From the cell containing the given text, extract its center point as [X, Y] coordinate. 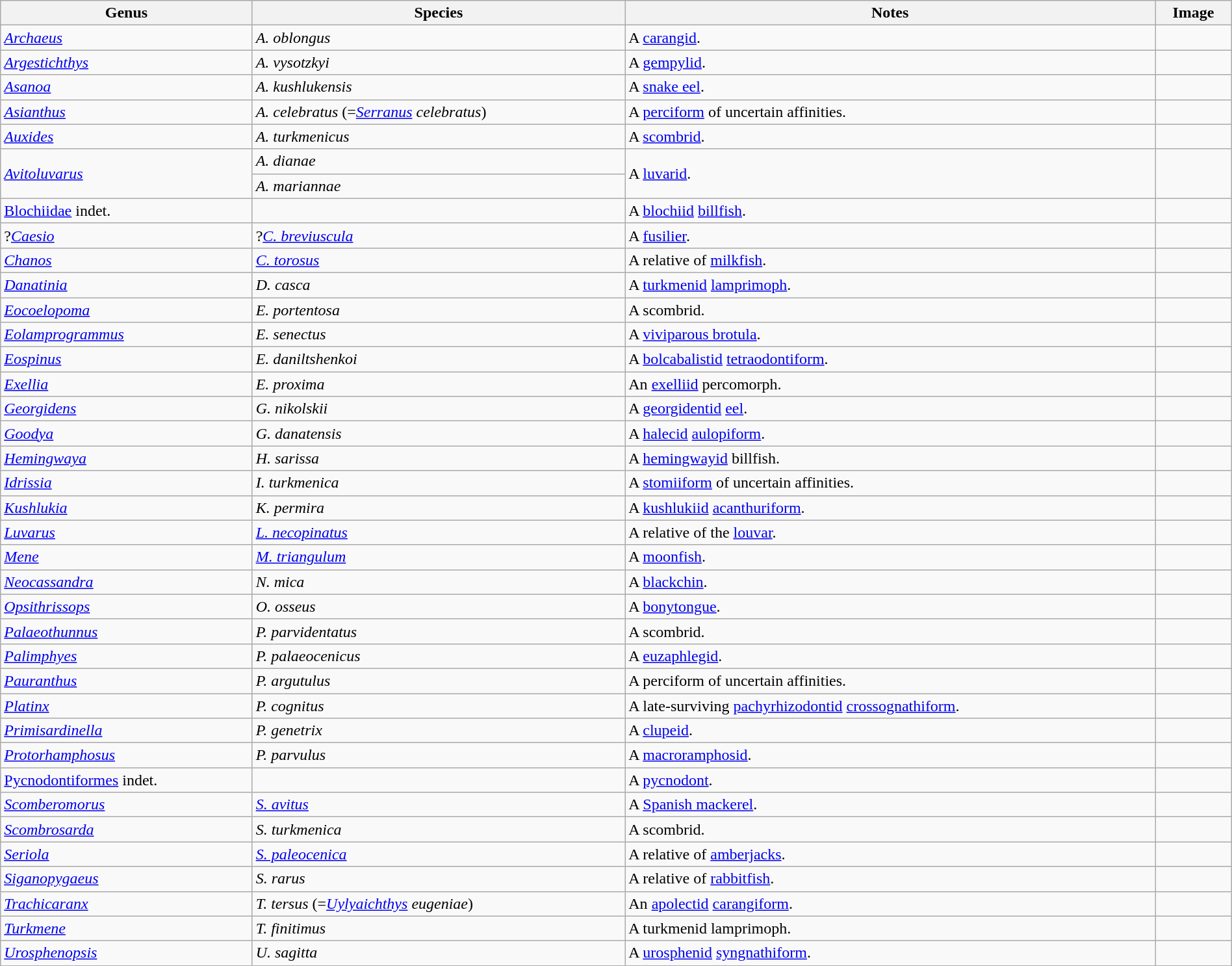
Pycnodontiformes indet. [126, 780]
A euzaphlegid. [890, 656]
A pycnodont. [890, 780]
P. palaeocenicus [439, 656]
A relative of rabbitfish. [890, 879]
H. sarissa [439, 458]
O. osseus [439, 607]
A gempylid. [890, 62]
A snake eel. [890, 87]
A kushlukiid acanthuriform. [890, 508]
Pauranthus [126, 681]
G. danatensis [439, 434]
S. avitus [439, 805]
Eolamprogrammus [126, 335]
Danatinia [126, 285]
A relative of the louvar. [890, 532]
Argestichthys [126, 62]
A late-surviving pachyrhizodontid crossognathiform. [890, 705]
A Spanish mackerel. [890, 805]
Seriola [126, 854]
A bonytongue. [890, 607]
A fusilier. [890, 235]
M. triangulum [439, 557]
T. finitimus [439, 928]
Hemingwaya [126, 458]
Urosphenopsis [126, 953]
Asianthus [126, 112]
Notes [890, 13]
A clupeid. [890, 731]
Luvarus [126, 532]
An apolectid carangiform. [890, 904]
A. celebratus (=Serranus celebratus) [439, 112]
P. parvulus [439, 755]
A macroramphosid. [890, 755]
A luvarid. [890, 174]
A urosphenid syngnathiform. [890, 953]
Scomberomorus [126, 805]
Genus [126, 13]
D. casca [439, 285]
Archaeus [126, 38]
Platinx [126, 705]
I. turkmenica [439, 483]
Species [439, 13]
?C. breviuscula [439, 235]
Palaeothunnus [126, 631]
Trachicaranx [126, 904]
Siganopygaeus [126, 879]
A. dianae [439, 161]
Chanos [126, 260]
P. argutulus [439, 681]
A relative of milkfish. [890, 260]
A. vysotzkyi [439, 62]
S. rarus [439, 879]
A bolcabalistid tetraodontiform. [890, 359]
N. mica [439, 582]
Exellia [126, 384]
An exelliid percomorph. [890, 384]
Kushlukia [126, 508]
P. parvidentatus [439, 631]
Image [1194, 13]
Blochiidae indet. [126, 211]
A blackchin. [890, 582]
L. necopinatus [439, 532]
Primisardinella [126, 731]
Avitoluvarus [126, 174]
K. permira [439, 508]
C. torosus [439, 260]
P. genetrix [439, 731]
A halecid aulopiform. [890, 434]
Asanoa [126, 87]
A viviparous brotula. [890, 335]
Palimphyes [126, 656]
?Caesio [126, 235]
A. kushlukensis [439, 87]
Neocassandra [126, 582]
T. tersus (=Uylyaichthys eugeniae) [439, 904]
S. turkmenica [439, 829]
A hemingwayid billfish. [890, 458]
E. senectus [439, 335]
Eospinus [126, 359]
A stomiiform of uncertain affinities. [890, 483]
E. portentosa [439, 310]
E. proxima [439, 384]
A. mariannae [439, 186]
A blochiid billfish. [890, 211]
A. oblongus [439, 38]
Turkmene [126, 928]
P. cognitus [439, 705]
Scombrosarda [126, 829]
A moonfish. [890, 557]
Protorhamphosus [126, 755]
A georgidentid eel. [890, 409]
Mene [126, 557]
A. turkmenicus [439, 137]
E. daniltshenkoi [439, 359]
Goodya [126, 434]
A relative of amberjacks. [890, 854]
Auxides [126, 137]
Georgidens [126, 409]
S. paleocenica [439, 854]
U. sagitta [439, 953]
Opsithrissops [126, 607]
Idrissia [126, 483]
A carangid. [890, 38]
Eocoelopoma [126, 310]
G. nikolskii [439, 409]
